Provide the [X, Y] coordinate of the cell's center where the given text is located.  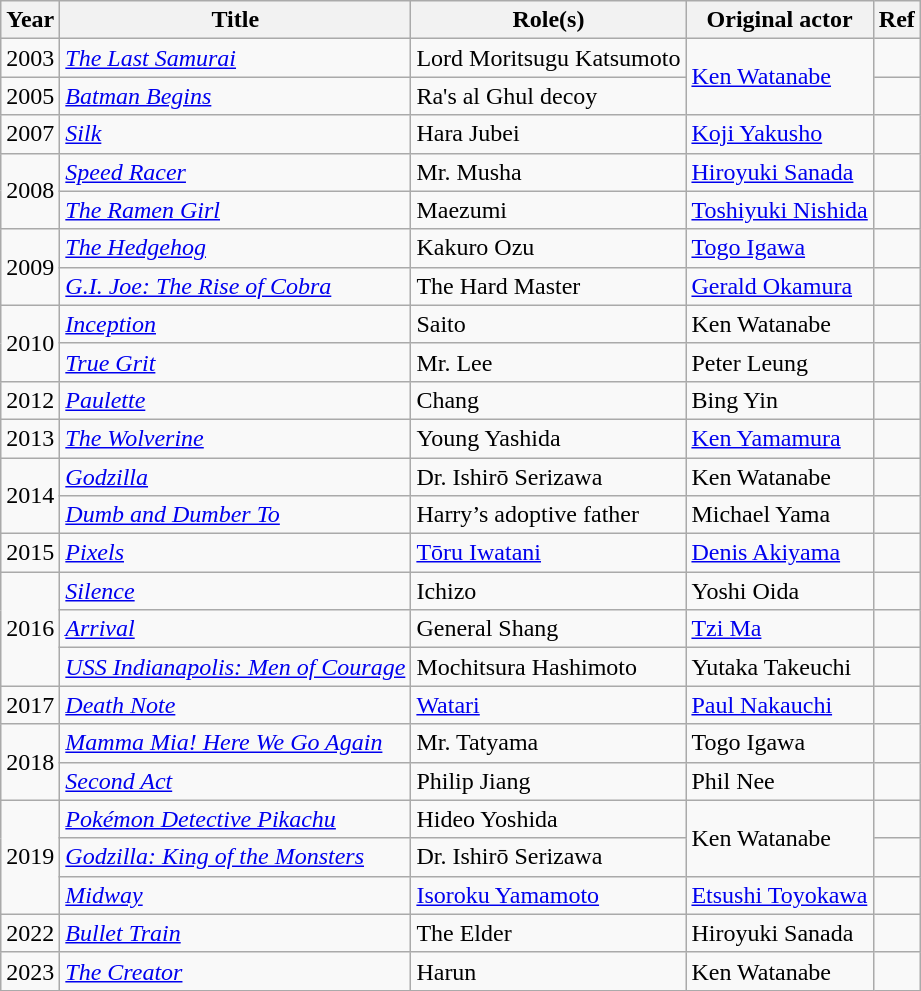
Death Note [236, 705]
2023 [30, 971]
Peter Leung [780, 362]
Toshiyuki Nishida [780, 210]
Mochitsura Hashimoto [548, 667]
Ref [896, 20]
Mr. Tatyama [548, 743]
2007 [30, 134]
General Shang [548, 629]
Philip Jiang [548, 781]
The Hedgehog [236, 248]
Harun [548, 971]
Second Act [236, 781]
The Creator [236, 971]
2017 [30, 705]
2008 [30, 191]
2010 [30, 343]
Pokémon Detective Pikachu [236, 819]
Role(s) [548, 20]
2013 [30, 438]
2018 [30, 762]
Hideo Yoshida [548, 819]
Yutaka Takeuchi [780, 667]
2005 [30, 96]
Ken Yamamura [780, 438]
Harry’s adoptive father [548, 515]
Hara Jubei [548, 134]
Speed Racer [236, 172]
Ichizo [548, 591]
Ra's al Ghul decoy [548, 96]
Lord Moritsugu Katsumoto [548, 58]
Paul Nakauchi [780, 705]
Inception [236, 324]
Maezumi [548, 210]
The Wolverine [236, 438]
Mr. Lee [548, 362]
Original actor [780, 20]
2019 [30, 857]
Godzilla [236, 477]
Bing Yin [780, 400]
Young Yashida [548, 438]
Silence [236, 591]
The Hard Master [548, 286]
Tzi Ma [780, 629]
The Ramen Girl [236, 210]
Michael Yama [780, 515]
Title [236, 20]
Tōru Iwatani [548, 553]
Isoroku Yamamoto [548, 895]
Denis Akiyama [780, 553]
Gerald Okamura [780, 286]
Kakuro Ozu [548, 248]
2012 [30, 400]
Dumb and Dumber To [236, 515]
Chang [548, 400]
2003 [30, 58]
The Elder [548, 933]
Pixels [236, 553]
Bullet Train [236, 933]
G.I. Joe: The Rise of Cobra [236, 286]
Watari [548, 705]
2009 [30, 267]
USS Indianapolis: Men of Courage [236, 667]
2014 [30, 496]
Arrival [236, 629]
2022 [30, 933]
Yoshi Oida [780, 591]
Godzilla: King of the Monsters [236, 857]
Midway [236, 895]
2016 [30, 629]
Koji Yakusho [780, 134]
Batman Begins [236, 96]
The Last Samurai [236, 58]
Mr. Musha [548, 172]
Mamma Mia! Here We Go Again [236, 743]
Etsushi Toyokawa [780, 895]
Paulette [236, 400]
2015 [30, 553]
Phil Nee [780, 781]
Year [30, 20]
Silk [236, 134]
Saito [548, 324]
True Grit [236, 362]
